Search for the cell housing the specified text and yield its (X, Y) center coordinate. 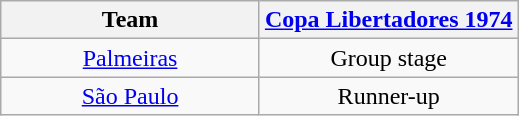
Team (130, 20)
Copa Libertadores 1974 (388, 20)
Palmeiras (130, 58)
Group stage (388, 58)
São Paulo (130, 96)
Runner-up (388, 96)
